Determine the (X, Y) coordinate at the center of the cell enclosing the given text.  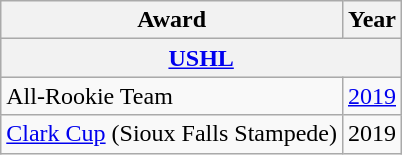
Award (172, 20)
USHL (202, 58)
Year (372, 20)
All-Rookie Team (172, 96)
Clark Cup (Sioux Falls Stampede) (172, 134)
